Provide the [X, Y] coordinate of the cell's center where the given text is located.  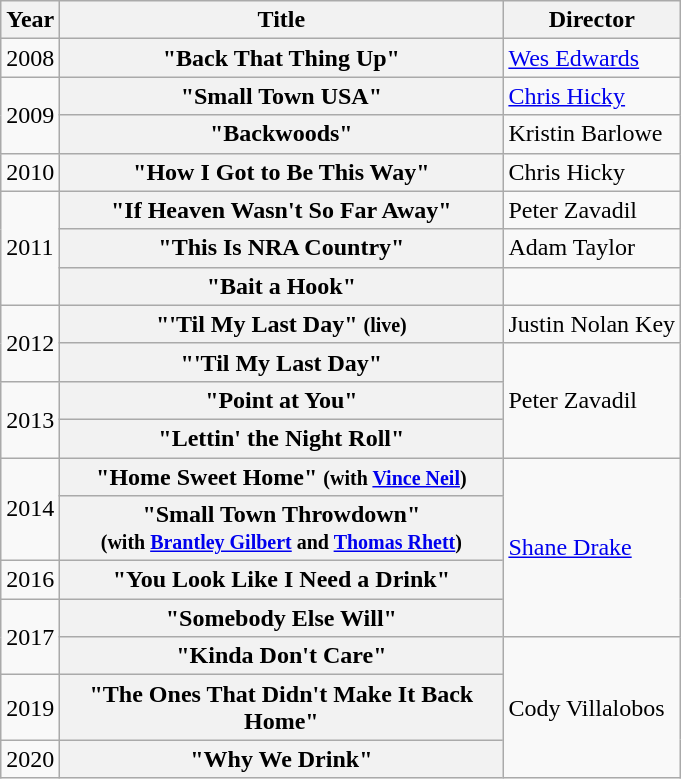
2019 [30, 708]
2009 [30, 115]
"'Til My Last Day" (live) [282, 324]
"How I Got to Be This Way" [282, 172]
"Home Sweet Home" (with Vince Neil) [282, 477]
"Bait a Hook" [282, 286]
Title [282, 20]
"'Til My Last Day" [282, 362]
2008 [30, 58]
2016 [30, 580]
Wes Edwards [592, 58]
"You Look Like I Need a Drink" [282, 580]
Justin Nolan Key [592, 324]
"If Heaven Wasn't So Far Away" [282, 210]
2014 [30, 510]
2013 [30, 419]
"Backwoods" [282, 134]
"Why We Drink" [282, 759]
Kristin Barlowe [592, 134]
"Back That Thing Up" [282, 58]
"The Ones That Didn't Make It Back Home" [282, 708]
Cody Villalobos [592, 708]
"Kinda Don't Care" [282, 656]
Adam Taylor [592, 248]
Shane Drake [592, 548]
"Point at You" [282, 400]
2017 [30, 637]
2010 [30, 172]
2020 [30, 759]
2012 [30, 343]
"Small Town Throwdown"(with Brantley Gilbert and Thomas Rhett) [282, 528]
"Somebody Else Will" [282, 618]
Director [592, 20]
Year [30, 20]
"This Is NRA Country" [282, 248]
2011 [30, 248]
"Lettin' the Night Roll" [282, 438]
"Small Town USA" [282, 96]
